Search for the cell housing the specified text and yield its (X, Y) center coordinate. 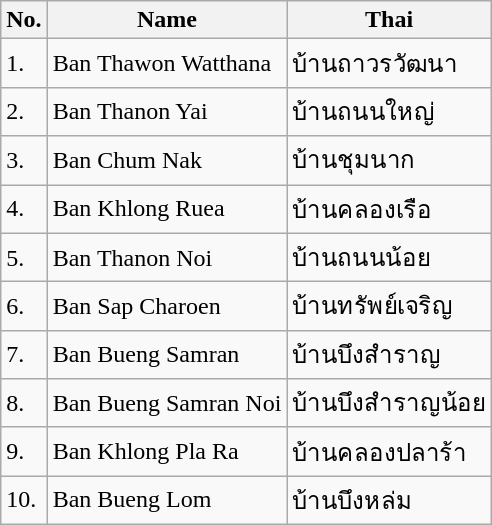
บ้านคลองเรือ (390, 208)
10. (24, 500)
3. (24, 160)
Ban Thanon Noi (167, 258)
2. (24, 112)
Ban Khlong Pla Ra (167, 452)
บ้านบึงหล่ม (390, 500)
บ้านถนนใหญ่ (390, 112)
บ้านชุมนาก (390, 160)
Ban Bueng Lom (167, 500)
Ban Thanon Yai (167, 112)
Ban Bueng Samran (167, 354)
No. (24, 20)
7. (24, 354)
Thai (390, 20)
5. (24, 258)
9. (24, 452)
Ban Sap Charoen (167, 306)
Ban Khlong Ruea (167, 208)
1. (24, 64)
Ban Bueng Samran Noi (167, 404)
บ้านถนนน้อย (390, 258)
6. (24, 306)
บ้านทรัพย์เจริญ (390, 306)
บ้านบึงสำราญ (390, 354)
บ้านบึงสำราญน้อย (390, 404)
บ้านถาวรวัฒนา (390, 64)
8. (24, 404)
4. (24, 208)
Ban Chum Nak (167, 160)
บ้านคลองปลาร้า (390, 452)
Ban Thawon Watthana (167, 64)
Name (167, 20)
